Capture the cell that displays the provided text and extract its [X, Y] central coordinate. 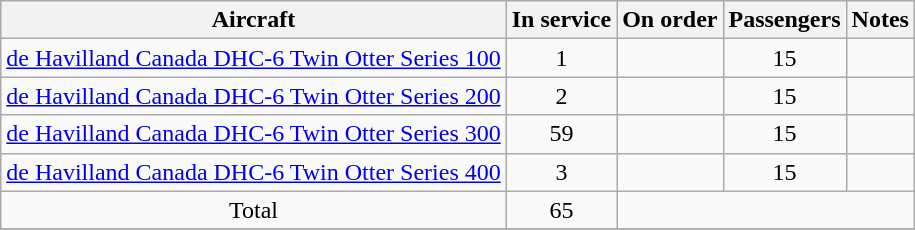
Passengers [784, 20]
de Havilland Canada DHC-6 Twin Otter Series 400 [254, 172]
3 [561, 172]
Aircraft [254, 20]
2 [561, 96]
de Havilland Canada DHC-6 Twin Otter Series 300 [254, 134]
de Havilland Canada DHC-6 Twin Otter Series 200 [254, 96]
Notes [880, 20]
1 [561, 58]
In service [561, 20]
59 [561, 134]
de Havilland Canada DHC-6 Twin Otter Series 100 [254, 58]
On order [670, 20]
Total [254, 210]
65 [561, 210]
